For the text-containing cell, return its midpoint in [X, Y] coordinate format. 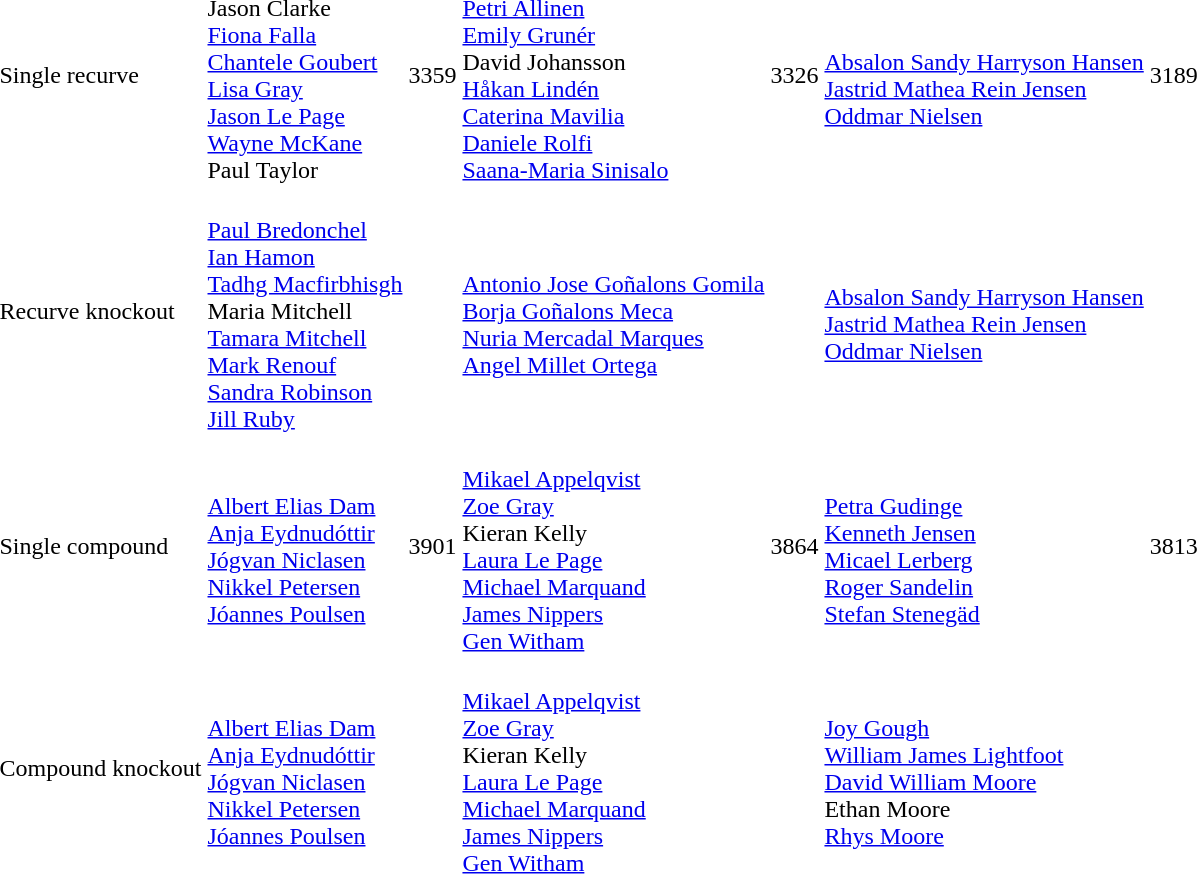
Petra GudingeKenneth JensenMicael LerbergRoger SandelinStefan Stenegäd [984, 546]
3901 [432, 546]
Albert Elias DamAnja EydnudóttirJógvan NiclasenNikkel PetersenJóannes Poulsen [305, 546]
Paul BredonchelIan HamonTadhg MacfirbhisghMaria MitchellTamara MitchellMark RenoufSandra RobinsonJill Ruby [305, 311]
3864 [794, 546]
Antonio Jose Goñalons GomilaBorja Goñalons MecaNuria Mercadal MarquesAngel Millet Ortega [614, 311]
Absalon Sandy Harryson HansenJastrid Mathea Rein JensenOddmar Nielsen [984, 311]
Mikael AppelqvistZoe GrayKieran KellyLaura Le PageMichael MarquandJames NippersGen Witham [614, 546]
